Capture the cell that displays the provided text and extract its [x, y] central coordinate. 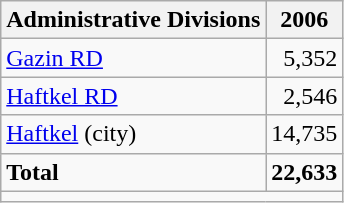
Gazin RD [134, 58]
Administrative Divisions [134, 20]
Total [134, 172]
2,546 [304, 96]
Haftkel RD [134, 96]
Haftkel (city) [134, 134]
5,352 [304, 58]
14,735 [304, 134]
22,633 [304, 172]
2006 [304, 20]
